Find where the given text appears and provide that cell's center as [X, Y] coordinate. 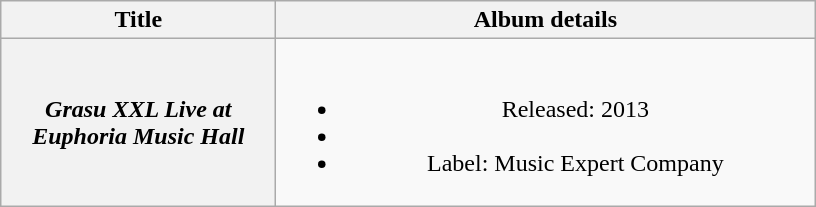
Released: 2013Label: Music Expert Company [546, 122]
Title [138, 20]
Grasu XXL Live at Euphoria Music Hall [138, 122]
Album details [546, 20]
